Extract the (X, Y) coordinate from the center of the cell holding the provided text.  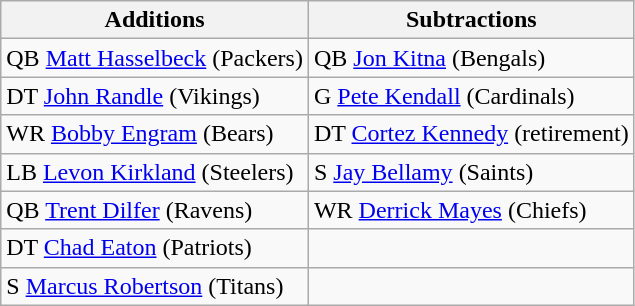
QB Matt Hasselbeck (Packers) (155, 58)
WR Bobby Engram (Bears) (155, 134)
DT John Randle (Vikings) (155, 96)
Additions (155, 20)
Subtractions (471, 20)
QB Trent Dilfer (Ravens) (155, 210)
S Marcus Robertson (Titans) (155, 286)
G Pete Kendall (Cardinals) (471, 96)
LB Levon Kirkland (Steelers) (155, 172)
QB Jon Kitna (Bengals) (471, 58)
DT Cortez Kennedy (retirement) (471, 134)
WR Derrick Mayes (Chiefs) (471, 210)
DT Chad Eaton (Patriots) (155, 248)
S Jay Bellamy (Saints) (471, 172)
